Output the (x, y) coordinate of the center of the cell containing the given text.  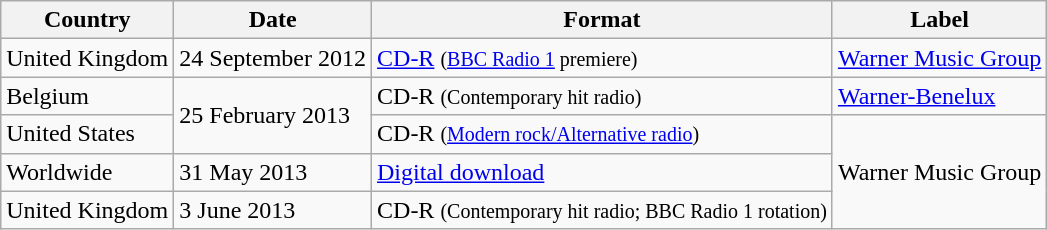
3 June 2013 (273, 210)
25 February 2013 (273, 115)
24 September 2012 (273, 58)
Country (88, 20)
United States (88, 134)
Worldwide (88, 172)
CD-R (BBC Radio 1 premiere) (602, 58)
Warner-Benelux (939, 96)
Format (602, 20)
CD-R (Modern rock/Alternative radio) (602, 134)
Date (273, 20)
31 May 2013 (273, 172)
Belgium (88, 96)
CD-R (Contemporary hit radio) (602, 96)
CD-R (Contemporary hit radio; BBC Radio 1 rotation) (602, 210)
Digital download (602, 172)
Label (939, 20)
